Determine the (X, Y) coordinate at the center of the cell enclosing the given text.  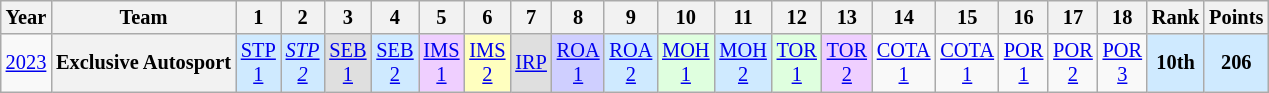
8 (578, 17)
STP2 (303, 63)
17 (1072, 17)
2023 (26, 63)
ROA2 (630, 63)
IMS1 (441, 63)
18 (1122, 17)
STP1 (258, 63)
Year (26, 17)
POR1 (1024, 63)
MOH1 (686, 63)
10 (686, 17)
11 (742, 17)
16 (1024, 17)
9 (630, 17)
POR3 (1122, 63)
Rank (1176, 17)
5 (441, 17)
4 (394, 17)
Points (1236, 17)
Team (144, 17)
MOH2 (742, 63)
6 (487, 17)
TOR1 (797, 63)
SEB1 (348, 63)
IMS2 (487, 63)
13 (847, 17)
12 (797, 17)
1 (258, 17)
ROA1 (578, 63)
10th (1176, 63)
14 (904, 17)
3 (348, 17)
2 (303, 17)
Exclusive Autosport (144, 63)
POR2 (1072, 63)
IRP (530, 63)
TOR2 (847, 63)
7 (530, 17)
15 (967, 17)
SEB2 (394, 63)
206 (1236, 63)
